Capture the cell that displays the provided text and extract its (X, Y) central coordinate. 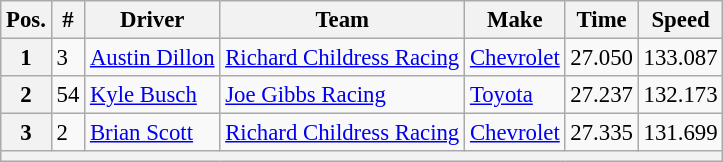
Time (602, 20)
27.335 (602, 133)
# (68, 20)
Toyota (515, 95)
Brian Scott (152, 133)
27.050 (602, 58)
Pos. (26, 20)
Kyle Busch (152, 95)
27.237 (602, 95)
133.087 (680, 58)
132.173 (680, 95)
Make (515, 20)
Austin Dillon (152, 58)
Driver (152, 20)
Team (342, 20)
1 (26, 58)
Speed (680, 20)
54 (68, 95)
Joe Gibbs Racing (342, 95)
131.699 (680, 133)
